Pinpoint the cell where the given text exists, returning its (X, Y) midpoint coordinate. 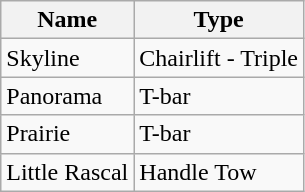
Handle Tow (219, 172)
Little Rascal (68, 172)
Panorama (68, 96)
Prairie (68, 134)
Chairlift - Triple (219, 58)
Type (219, 20)
Name (68, 20)
Skyline (68, 58)
